Scan for the cell matching the given text and deliver its [x, y] coordinate at center. 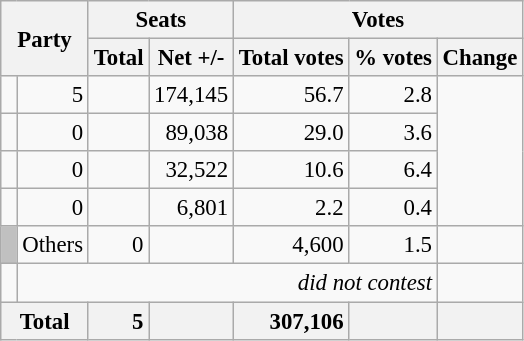
Total votes [290, 58]
Net +/- [192, 58]
Seats [160, 20]
did not contest [227, 283]
Votes [378, 20]
56.7 [290, 95]
6.4 [393, 170]
0.4 [393, 208]
307,106 [290, 321]
3.6 [393, 133]
1.5 [393, 245]
Party [45, 38]
Others [52, 245]
174,145 [192, 95]
10.6 [290, 170]
4,600 [290, 245]
6,801 [192, 208]
2.2 [290, 208]
32,522 [192, 170]
% votes [393, 58]
2.8 [393, 95]
89,038 [192, 133]
Change [480, 58]
29.0 [290, 133]
